Return [X, Y] of the center of cell containing provided text 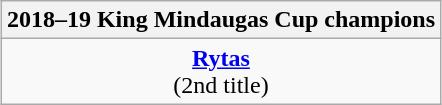
Rytas(2nd title) [220, 72]
2018–19 King Mindaugas Cup champions [220, 20]
